Return (X, Y) of the center of cell containing provided text 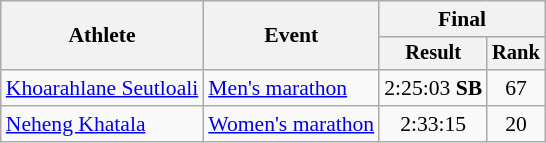
2:33:15 (433, 124)
Result (433, 54)
Neheng Khatala (102, 124)
20 (516, 124)
2:25:03 SB (433, 88)
Rank (516, 54)
Men's marathon (291, 88)
Event (291, 36)
Women's marathon (291, 124)
Final (462, 19)
Athlete (102, 36)
Khoarahlane Seutloali (102, 88)
67 (516, 88)
